Output the (X, Y) coordinate of the center of the cell containing the given text.  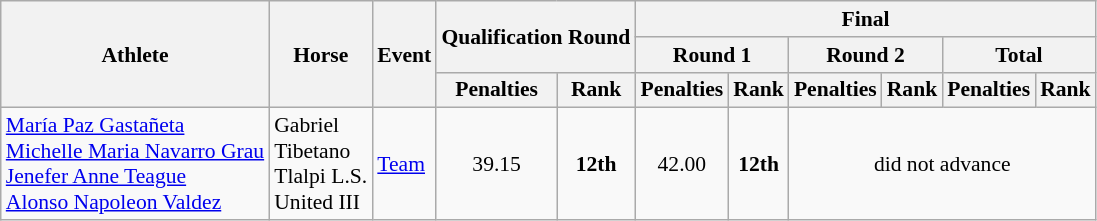
Round 1 (712, 55)
Team (404, 164)
Total (1018, 55)
did not advance (942, 164)
Event (404, 54)
María Paz GastañetaMichelle Maria Navarro GrauJenefer Anne TeagueAlonso Napoleon Valdez (135, 164)
Athlete (135, 54)
42.00 (682, 164)
Round 2 (866, 55)
Qualification Round (536, 36)
39.15 (496, 164)
Final (865, 19)
GabrielTibetanoTlalpi L.S.United III (320, 164)
Horse (320, 54)
